Capture the cell that displays the provided text and extract its (x, y) central coordinate. 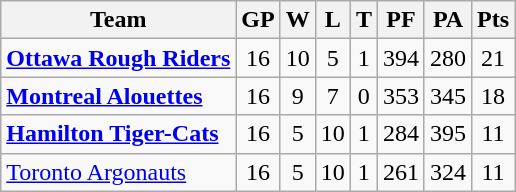
Hamilton Tiger-Cats (118, 134)
280 (448, 58)
261 (400, 172)
353 (400, 96)
395 (448, 134)
W (298, 20)
Toronto Argonauts (118, 172)
0 (364, 96)
324 (448, 172)
L (332, 20)
18 (494, 96)
Team (118, 20)
394 (400, 58)
345 (448, 96)
PA (448, 20)
21 (494, 58)
Ottawa Rough Riders (118, 58)
7 (332, 96)
Pts (494, 20)
Montreal Alouettes (118, 96)
9 (298, 96)
GP (258, 20)
PF (400, 20)
284 (400, 134)
T (364, 20)
